Return [X, Y] of the center of cell containing provided text 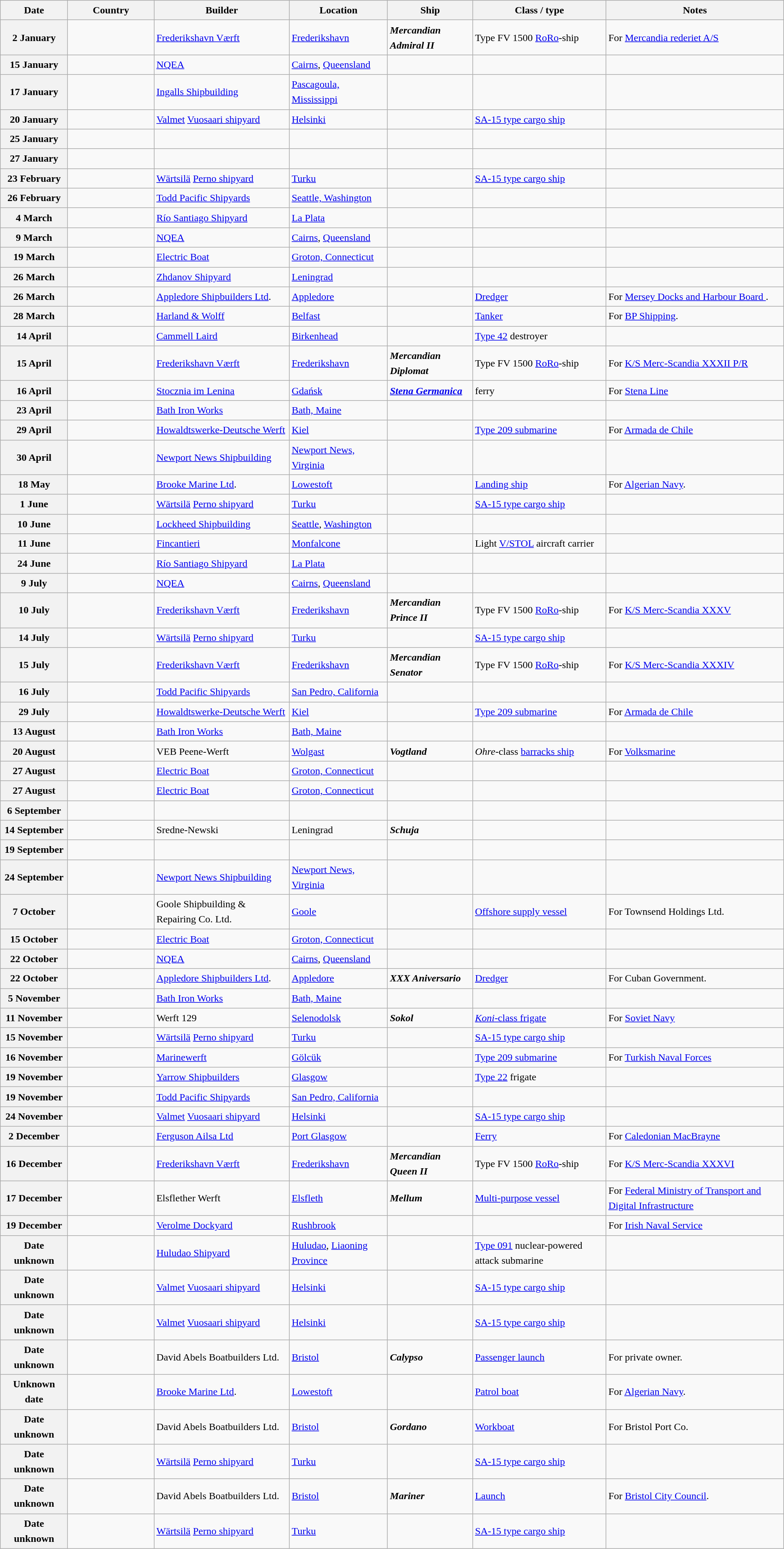
Ferguson Ailsa Ltd [222, 1136]
Class / type [539, 10]
20 January [34, 119]
Location [338, 10]
Verolme Dockyard [222, 1226]
Pascagoula, Mississippi [338, 92]
Stena Germanica [430, 390]
Wolgast [338, 751]
23 February [34, 178]
Sokol [430, 1018]
15 November [34, 1038]
26 February [34, 198]
24 June [34, 563]
Huludao, Liaoning Province [338, 1252]
13 August [34, 731]
Tanker [539, 317]
Type 22 frigate [539, 1077]
For K/S Merc-Scandia XXXV [695, 610]
Mercandian Prince II [430, 610]
Builder [222, 10]
XXX Aniversario [430, 978]
Belfast [338, 317]
Mariner [430, 1496]
Type 091 nuclear-powered attack submarine [539, 1252]
Ingalls Shipbuilding [222, 92]
4 March [34, 218]
Launch [539, 1496]
Glasgow [338, 1077]
2 December [34, 1136]
For Stena Line [695, 390]
14 July [34, 638]
Werft 129 [222, 1018]
Multi-purpose vessel [539, 1198]
For Townsend Holdings Ltd. [695, 911]
Huludao Shipyard [222, 1252]
Selenodolsk [338, 1018]
Goole [338, 911]
16 April [34, 390]
Marinewerft [222, 1057]
28 March [34, 317]
Mercandian Admiral II [430, 38]
Mellum [430, 1198]
17 January [34, 92]
10 June [34, 524]
Ferry [539, 1136]
Gdańsk [338, 390]
Type 42 destroyer [539, 336]
Vogtland [430, 751]
29 July [34, 712]
For Soviet Navy [695, 1018]
Ship [430, 10]
Zhdanov Shipyard [222, 277]
15 October [34, 939]
Date [34, 10]
Offshore supply vessel [539, 911]
23 April [34, 410]
17 December [34, 1198]
For Mersey Docks and Harbour Board . [695, 297]
For K/S Merc-Scandia XXXII P/R [695, 364]
29 April [34, 430]
5 November [34, 999]
VEB Peene-Werft [222, 751]
19 December [34, 1226]
19 September [34, 849]
For BP Shipping. [695, 317]
14 September [34, 830]
For K/S Merc-Scandia XXXIV [695, 665]
16 December [34, 1164]
9 March [34, 237]
Port Glasgow [338, 1136]
2 January [34, 38]
Notes [695, 10]
Mercandian Queen II [430, 1164]
Workboat [539, 1427]
19 March [34, 257]
For Cuban Government. [695, 978]
Elsfleth [338, 1198]
Rushbrook [338, 1226]
Passenger launch [539, 1357]
Ohre-class barracks ship [539, 751]
Calypso [430, 1357]
Mercandian Senator [430, 665]
Koni-class frigate [539, 1018]
Stocznia im Lenina [222, 390]
For Volksmarine [695, 751]
27 January [34, 158]
15 January [34, 65]
Cammell Laird [222, 336]
16 July [34, 692]
Harland & Wolff [222, 317]
25 January [34, 139]
15 July [34, 665]
Light V/STOL aircraft carrier [539, 544]
11 November [34, 1018]
Birkenhead [338, 336]
For Federal Ministry of Transport and Digital Infrastructure [695, 1198]
14 April [34, 336]
6 September [34, 810]
20 August [34, 751]
Mercandian Diplomat [430, 364]
24 September [34, 877]
ferry [539, 390]
Lockheed Shipbuilding [222, 524]
24 November [34, 1117]
For Caledonian MacBrayne [695, 1136]
For Turkish Naval Forces [695, 1057]
Yarrow Shipbuilders [222, 1077]
Sredne-Newski [222, 830]
Landing ship [539, 484]
11 June [34, 544]
10 July [34, 610]
Gölcük [338, 1057]
Unknown date [34, 1392]
30 April [34, 457]
For Bristol Port Co. [695, 1427]
Goole Shipbuilding & Repairing Co. Ltd. [222, 911]
Patrol boat [539, 1392]
18 May [34, 484]
9 July [34, 583]
1 June [34, 504]
Elsflether Werft [222, 1198]
15 April [34, 364]
7 October [34, 911]
For K/S Merc-Scandia XXXVI [695, 1164]
For Mercandia rederiet A/S [695, 38]
16 November [34, 1057]
Fincantieri [222, 544]
For private owner. [695, 1357]
For Irish Naval Service [695, 1226]
Gordano [430, 1427]
For Bristol City Council. [695, 1496]
Country [111, 10]
Schuja [430, 830]
Monfalcone [338, 544]
